Locate the cell with the specified text and output its (x, y) center coordinate. 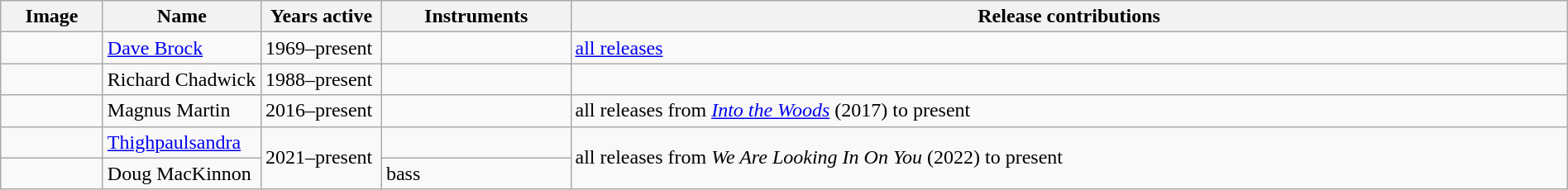
Magnus Martin (182, 111)
1988–present (321, 79)
Release contributions (1068, 17)
Image (52, 17)
1969–present (321, 48)
Richard Chadwick (182, 79)
all releases (1068, 48)
2016–present (321, 111)
Thighpaulsandra (182, 142)
2021–present (321, 158)
Dave Brock (182, 48)
Doug MacKinnon (182, 173)
Name (182, 17)
bass (476, 173)
Instruments (476, 17)
Years active (321, 17)
all releases from Into the Woods (2017) to present (1068, 111)
all releases from We Are Looking In On You (2022) to present (1068, 158)
